Identify which cell holds the provided text, then report its [X, Y] central coordinate. 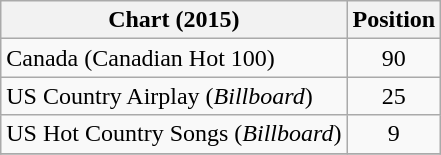
Chart (2015) [174, 20]
90 [394, 58]
US Country Airplay (Billboard) [174, 96]
25 [394, 96]
US Hot Country Songs (Billboard) [174, 134]
Position [394, 20]
9 [394, 134]
Canada (Canadian Hot 100) [174, 58]
